Extract the [X, Y] coordinate from the center of the cell holding the provided text.  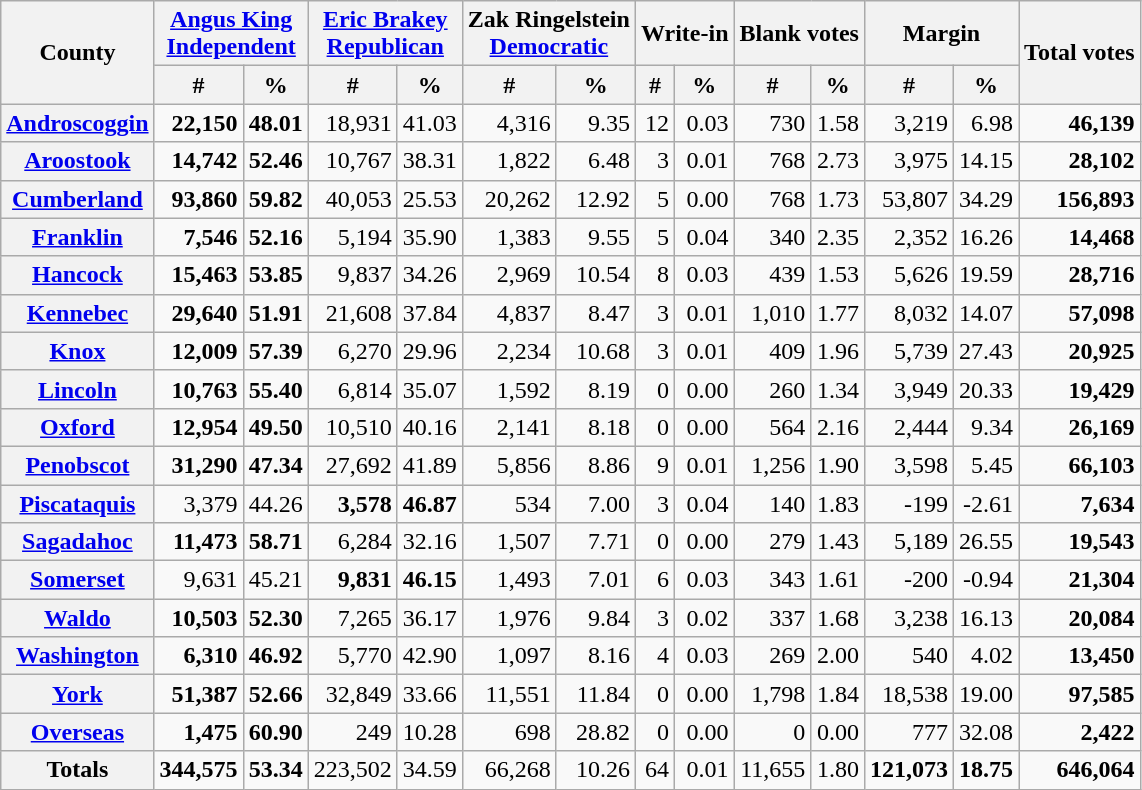
60.90 [276, 732]
-199 [908, 503]
3,238 [908, 618]
1,383 [509, 237]
409 [772, 351]
343 [772, 580]
6 [654, 580]
1,976 [509, 618]
3,379 [198, 503]
1,010 [772, 313]
121,073 [908, 770]
26.55 [986, 542]
10,763 [198, 389]
19,543 [1080, 542]
11,655 [772, 770]
32.08 [986, 732]
540 [908, 656]
1.68 [838, 618]
5,770 [352, 656]
8.16 [596, 656]
Knox [78, 351]
777 [908, 732]
44.26 [276, 503]
40,053 [352, 199]
19.00 [986, 694]
1.96 [838, 351]
49.50 [276, 427]
2.00 [838, 656]
6,270 [352, 351]
County [78, 52]
Somerset [78, 580]
2,141 [509, 427]
Margin [941, 34]
58.71 [276, 542]
33.66 [430, 694]
9.84 [596, 618]
Washington [78, 656]
46.87 [430, 503]
5,189 [908, 542]
Cumberland [78, 199]
57,098 [1080, 313]
52.46 [276, 161]
11,551 [509, 694]
27.43 [986, 351]
9.35 [596, 123]
1,097 [509, 656]
Androscoggin [78, 123]
12.92 [596, 199]
223,502 [352, 770]
9.34 [986, 427]
Kennebec [78, 313]
1.90 [838, 465]
2,234 [509, 351]
1,798 [772, 694]
40.16 [430, 427]
-200 [908, 580]
1,475 [198, 732]
11,473 [198, 542]
9.55 [596, 237]
Sagadahoc [78, 542]
28.82 [596, 732]
0.02 [704, 618]
1,493 [509, 580]
42.90 [430, 656]
10,510 [352, 427]
1.84 [838, 694]
-0.94 [986, 580]
5,194 [352, 237]
10,503 [198, 618]
21,608 [352, 313]
Blank votes [799, 34]
7,546 [198, 237]
28,102 [1080, 161]
1.58 [838, 123]
97,585 [1080, 694]
16.13 [986, 618]
Lincoln [78, 389]
52.16 [276, 237]
340 [772, 237]
47.34 [276, 465]
20,084 [1080, 618]
1.34 [838, 389]
1.77 [838, 313]
35.90 [430, 237]
156,893 [1080, 199]
5,856 [509, 465]
27,692 [352, 465]
28,716 [1080, 275]
9,831 [352, 580]
41.89 [430, 465]
10.68 [596, 351]
26,169 [1080, 427]
18,538 [908, 694]
53,807 [908, 199]
46.15 [430, 580]
25.53 [430, 199]
11.84 [596, 694]
2.35 [838, 237]
19.59 [986, 275]
7.01 [596, 580]
6.98 [986, 123]
53.34 [276, 770]
29,640 [198, 313]
564 [772, 427]
10.26 [596, 770]
2,422 [1080, 732]
35.07 [430, 389]
8 [654, 275]
260 [772, 389]
18.75 [986, 770]
Angus KingIndependent [231, 34]
279 [772, 542]
646,064 [1080, 770]
730 [772, 123]
12,009 [198, 351]
52.66 [276, 694]
Write-in [684, 34]
140 [772, 503]
534 [509, 503]
13,450 [1080, 656]
2,352 [908, 237]
9 [654, 465]
12,954 [198, 427]
10.28 [430, 732]
Waldo [78, 618]
8,032 [908, 313]
34.29 [986, 199]
6,310 [198, 656]
59.82 [276, 199]
19,429 [1080, 389]
1,822 [509, 161]
4,316 [509, 123]
55.40 [276, 389]
7,265 [352, 618]
20,925 [1080, 351]
1.73 [838, 199]
7.71 [596, 542]
2.16 [838, 427]
Eric BrakeyRepublican [385, 34]
5,739 [908, 351]
344,575 [198, 770]
3,219 [908, 123]
8.19 [596, 389]
249 [352, 732]
45.21 [276, 580]
22,150 [198, 123]
6,284 [352, 542]
66,268 [509, 770]
439 [772, 275]
1.80 [838, 770]
Franklin [78, 237]
1,507 [509, 542]
Total votes [1080, 52]
14,468 [1080, 237]
1,256 [772, 465]
53.85 [276, 275]
1.61 [838, 580]
1.53 [838, 275]
48.01 [276, 123]
8.86 [596, 465]
9,631 [198, 580]
93,860 [198, 199]
3,949 [908, 389]
41.03 [430, 123]
10.54 [596, 275]
15,463 [198, 275]
57.39 [276, 351]
Hancock [78, 275]
8.18 [596, 427]
14,742 [198, 161]
Oxford [78, 427]
14.15 [986, 161]
51,387 [198, 694]
6.48 [596, 161]
18,931 [352, 123]
2,969 [509, 275]
2.73 [838, 161]
3,975 [908, 161]
Overseas [78, 732]
-2.61 [986, 503]
21,304 [1080, 580]
1.43 [838, 542]
8.47 [596, 313]
Totals [78, 770]
1,592 [509, 389]
4,837 [509, 313]
12 [654, 123]
5.45 [986, 465]
52.30 [276, 618]
337 [772, 618]
4 [654, 656]
38.31 [430, 161]
1.83 [838, 503]
36.17 [430, 618]
14.07 [986, 313]
66,103 [1080, 465]
4.02 [986, 656]
20,262 [509, 199]
7.00 [596, 503]
York [78, 694]
3,598 [908, 465]
31,290 [198, 465]
7,634 [1080, 503]
2,444 [908, 427]
20.33 [986, 389]
46,139 [1080, 123]
29.96 [430, 351]
6,814 [352, 389]
Piscataquis [78, 503]
10,767 [352, 161]
34.26 [430, 275]
64 [654, 770]
51.91 [276, 313]
32.16 [430, 542]
Zak RingelsteinDemocratic [548, 34]
Penobscot [78, 465]
Aroostook [78, 161]
269 [772, 656]
46.92 [276, 656]
698 [509, 732]
34.59 [430, 770]
9,837 [352, 275]
5,626 [908, 275]
16.26 [986, 237]
3,578 [352, 503]
32,849 [352, 694]
37.84 [430, 313]
